From the cell containing the given text, extract its center point as [x, y] coordinate. 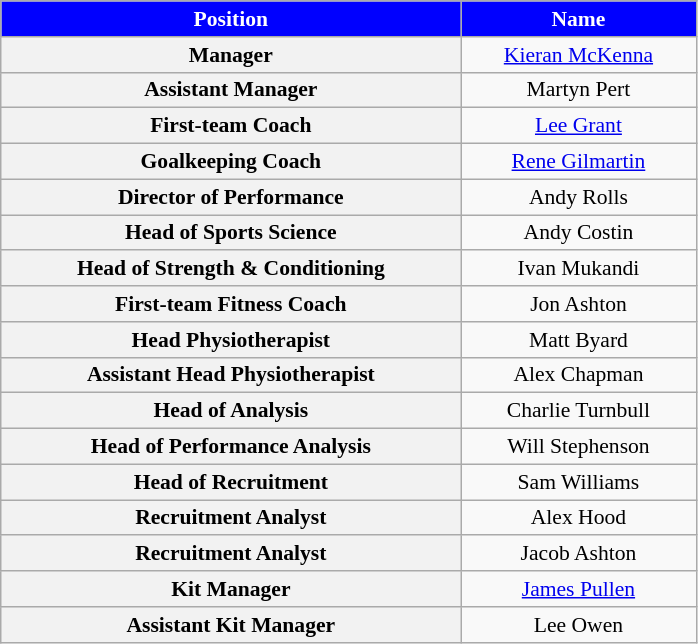
Head of Recruitment [231, 482]
Andy Costin [578, 233]
Head of Performance Analysis [231, 447]
Head Physiotherapist [231, 340]
Head of Sports Science [231, 233]
First-team Coach [231, 126]
Assistant Manager [231, 90]
Assistant Kit Manager [231, 625]
Head of Strength & Conditioning [231, 269]
Will Stephenson [578, 447]
Jon Ashton [578, 304]
Ivan Mukandi [578, 269]
Andy Rolls [578, 197]
Name [578, 19]
Jacob Ashton [578, 554]
Martyn Pert [578, 90]
Assistant Head Physiotherapist [231, 375]
Alex Chapman [578, 375]
Sam Williams [578, 482]
James Pullen [578, 589]
Head of Analysis [231, 411]
Kit Manager [231, 589]
Goalkeeping Coach [231, 162]
Position [231, 19]
Kieran McKenna [578, 55]
Alex Hood [578, 518]
Lee Grant [578, 126]
Manager [231, 55]
Lee Owen [578, 625]
Director of Performance [231, 197]
Matt Byard [578, 340]
First-team Fitness Coach [231, 304]
Charlie Turnbull [578, 411]
Rene Gilmartin [578, 162]
